Scan for the cell matching the given text and deliver its (x, y) coordinate at center. 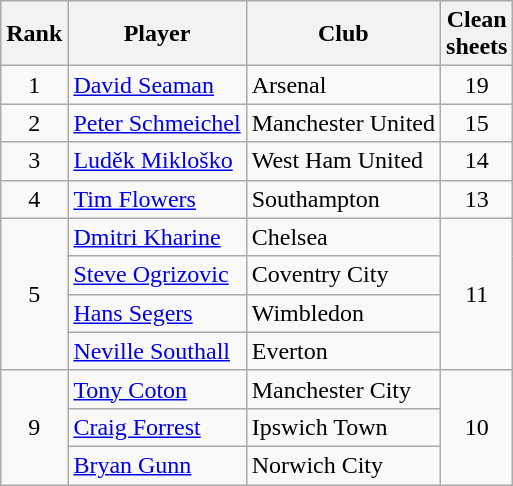
9 (34, 427)
Tim Flowers (157, 199)
Hans Segers (157, 313)
2 (34, 123)
Southampton (343, 199)
10 (477, 427)
Tony Coton (157, 389)
4 (34, 199)
Cleansheets (477, 34)
Manchester United (343, 123)
13 (477, 199)
Player (157, 34)
Neville Southall (157, 351)
Craig Forrest (157, 427)
3 (34, 161)
15 (477, 123)
Wimbledon (343, 313)
Coventry City (343, 275)
David Seaman (157, 85)
Chelsea (343, 237)
Luděk Mikloško (157, 161)
11 (477, 294)
Peter Schmeichel (157, 123)
West Ham United (343, 161)
Bryan Gunn (157, 465)
Arsenal (343, 85)
Ipswich Town (343, 427)
Club (343, 34)
1 (34, 85)
19 (477, 85)
Norwich City (343, 465)
Rank (34, 34)
Dmitri Kharine (157, 237)
Manchester City (343, 389)
5 (34, 294)
Everton (343, 351)
14 (477, 161)
Steve Ogrizovic (157, 275)
